Return (x, y) of the center of cell containing provided text 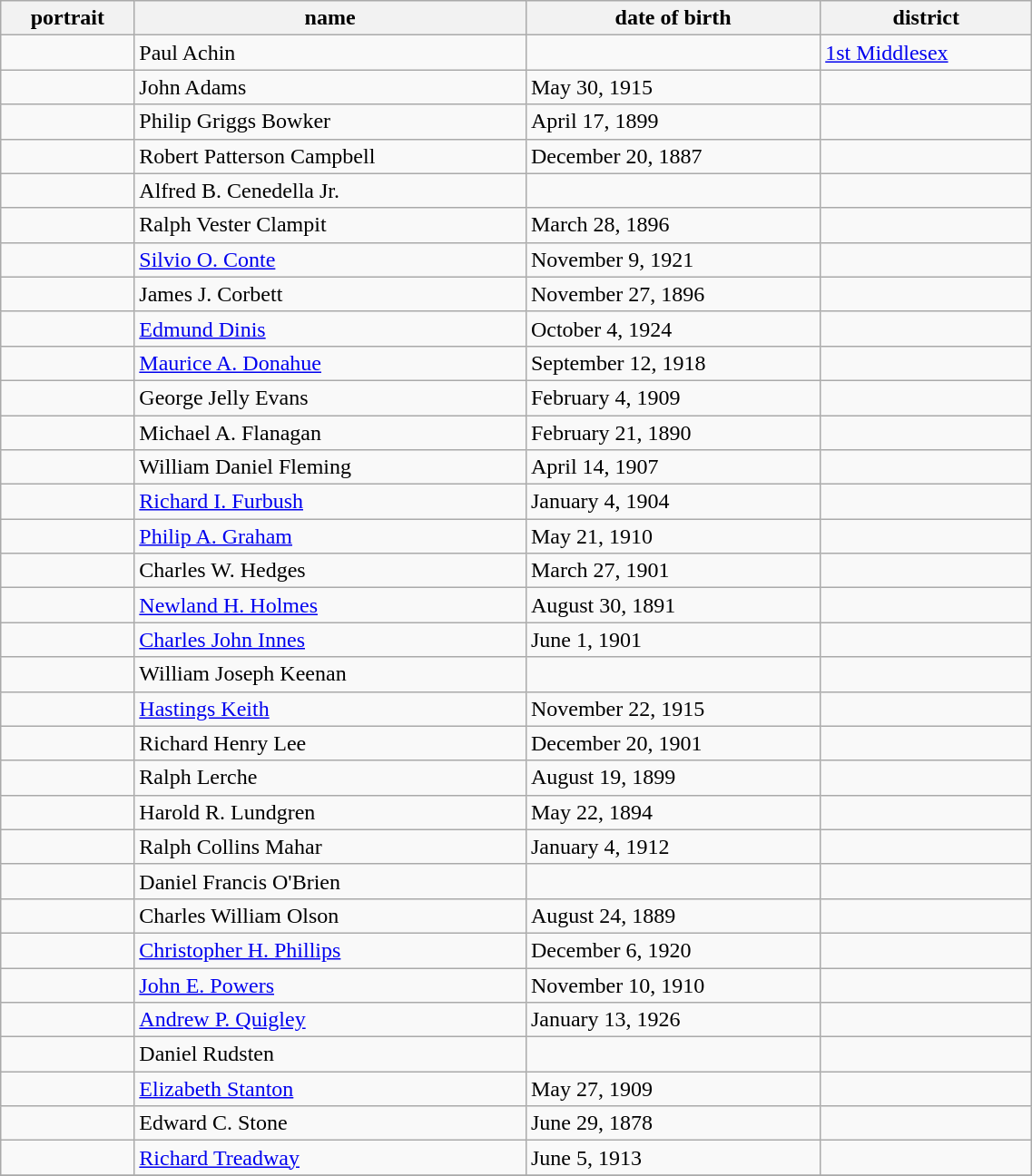
1st Middlesex (926, 53)
November 27, 1896 (673, 294)
August 19, 1899 (673, 778)
February 21, 1890 (673, 433)
September 12, 1918 (673, 363)
June 1, 1901 (673, 640)
George Jelly Evans (330, 397)
March 28, 1896 (673, 225)
May 30, 1915 (673, 87)
May 22, 1894 (673, 812)
Michael A. Flanagan (330, 433)
Charles W. Hedges (330, 571)
John E. Powers (330, 985)
January 4, 1904 (673, 502)
Ralph Lerche (330, 778)
November 9, 1921 (673, 260)
Maurice A. Donahue (330, 363)
Edward C. Stone (330, 1123)
Harold R. Lundgren (330, 812)
April 17, 1899 (673, 122)
Charles William Olson (330, 916)
March 27, 1901 (673, 571)
Philip Griggs Bowker (330, 122)
Andrew P. Quigley (330, 1020)
December 20, 1887 (673, 156)
May 27, 1909 (673, 1089)
Ralph Vester Clampit (330, 225)
Paul Achin (330, 53)
William Daniel Fleming (330, 467)
Ralph Collins Mahar (330, 847)
November 10, 1910 (673, 985)
portrait (67, 18)
Richard Henry Lee (330, 743)
Christopher H. Phillips (330, 950)
Daniel Francis O'Brien (330, 881)
Daniel Rudsten (330, 1054)
Newland H. Holmes (330, 605)
Elizabeth Stanton (330, 1089)
June 5, 1913 (673, 1158)
August 30, 1891 (673, 605)
name (330, 18)
June 29, 1878 (673, 1123)
Edmund Dinis (330, 328)
October 4, 1924 (673, 328)
William Joseph Keenan (330, 674)
November 22, 1915 (673, 709)
January 4, 1912 (673, 847)
April 14, 1907 (673, 467)
John Adams (330, 87)
date of birth (673, 18)
February 4, 1909 (673, 397)
James J. Corbett (330, 294)
Hastings Keith (330, 709)
August 24, 1889 (673, 916)
December 20, 1901 (673, 743)
Philip A. Graham (330, 536)
Charles John Innes (330, 640)
December 6, 1920 (673, 950)
Silvio O. Conte (330, 260)
district (926, 18)
January 13, 1926 (673, 1020)
Alfred B. Cenedella Jr. (330, 191)
Richard Treadway (330, 1158)
Robert Patterson Campbell (330, 156)
May 21, 1910 (673, 536)
Richard I. Furbush (330, 502)
